Locate the cell with the specified text and output its (x, y) center coordinate. 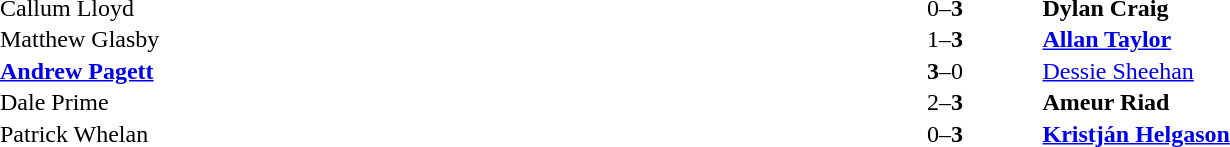
3–0 (944, 71)
2–3 (944, 103)
1–3 (944, 39)
